Search for the cell housing the specified text and yield its (X, Y) center coordinate. 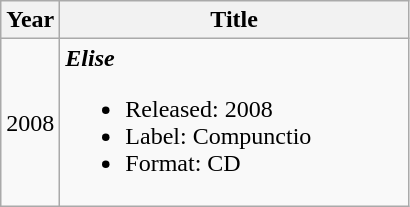
Title (234, 20)
2008 (30, 122)
EliseReleased: 2008Label: Compunctio Format: CD (234, 122)
Year (30, 20)
